Return the [X, Y] coordinate for the center point of the cell that contains the specified text.  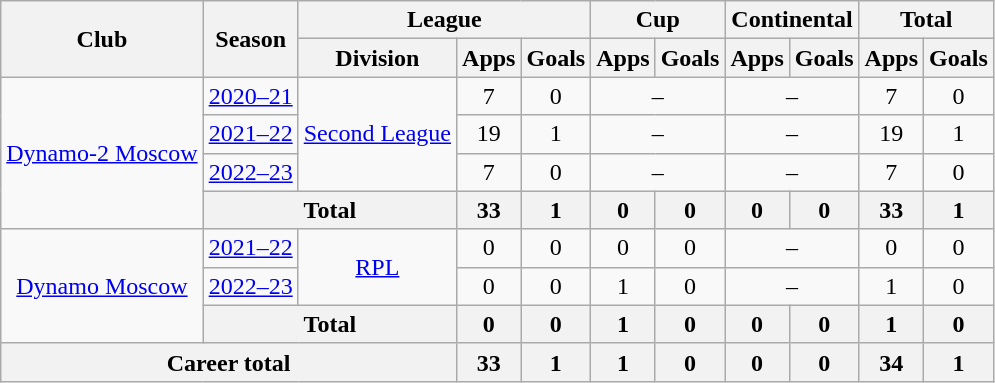
League [444, 20]
Dynamo Moscow [102, 286]
Club [102, 39]
34 [891, 362]
Season [250, 39]
Division [377, 58]
Continental [792, 20]
2020–21 [250, 96]
Dynamo-2 Moscow [102, 153]
Career total [229, 362]
Cup [658, 20]
Second League [377, 134]
RPL [377, 267]
